For the text-containing cell, return its midpoint in [X, Y] coordinate format. 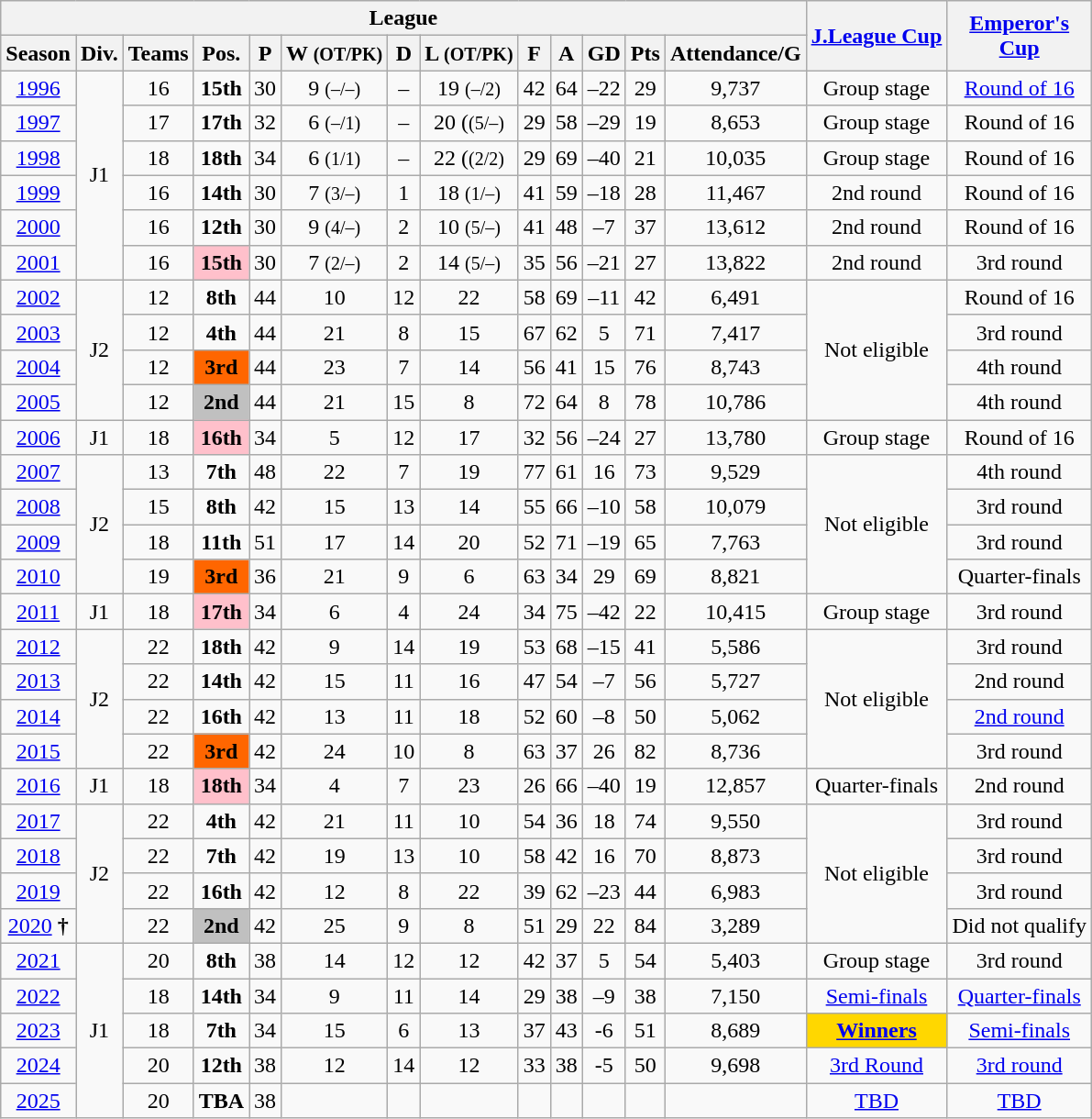
2013 [39, 681]
L (OT/PK) [469, 53]
6,491 [735, 297]
43 [567, 1031]
75 [567, 612]
33 [534, 1066]
8,689 [735, 1031]
2019 [39, 891]
61 [567, 472]
A [567, 53]
5,403 [735, 960]
18 (1/–) [469, 193]
Emperor'sCup [1020, 36]
10 (5/–) [469, 227]
20 ((5/–) [469, 123]
Pos. [221, 53]
–22 [603, 88]
10,079 [735, 507]
Winners [877, 1031]
9,737 [735, 88]
2021 [39, 960]
5,062 [735, 716]
2012 [39, 647]
53 [534, 647]
1997 [39, 123]
–15 [603, 647]
2016 [39, 786]
Pts [645, 53]
13,822 [735, 262]
Attendance/G [735, 53]
1 [403, 193]
2025 [39, 1101]
5,727 [735, 681]
3rd Round [877, 1066]
TBA [221, 1101]
11,467 [735, 193]
2023 [39, 1031]
8,743 [735, 367]
–19 [603, 542]
39 [534, 891]
82 [645, 751]
-5 [603, 1066]
7,763 [735, 542]
9 (4/–) [335, 227]
–10 [603, 507]
78 [645, 402]
22 ((2/2) [469, 158]
65 [645, 542]
28 [645, 193]
W (OT/PK) [335, 53]
League [403, 18]
8,653 [735, 123]
8,821 [735, 577]
7 (2/–) [335, 262]
–11 [603, 297]
2010 [39, 577]
2020 † [39, 925]
–42 [603, 612]
77 [534, 472]
2008 [39, 507]
2005 [39, 402]
–18 [603, 193]
2015 [39, 751]
–29 [603, 123]
2017 [39, 821]
2001 [39, 262]
10,415 [735, 612]
9,550 [735, 821]
2009 [39, 542]
11th [221, 542]
3,289 [735, 925]
GD [603, 53]
6 (1/1) [335, 158]
D [403, 53]
7,417 [735, 332]
12,857 [735, 786]
13,612 [735, 227]
47 [534, 681]
2011 [39, 612]
Season [39, 53]
6,983 [735, 891]
19 (–/2) [469, 88]
13,780 [735, 438]
Teams [158, 53]
2004 [39, 367]
-6 [603, 1031]
74 [645, 821]
9,698 [735, 1066]
9 (–/–) [335, 88]
2018 [39, 856]
14 (5/–) [469, 262]
60 [567, 716]
6 (–/1) [335, 123]
8,736 [735, 751]
1996 [39, 88]
2000 [39, 227]
76 [645, 367]
1999 [39, 193]
59 [567, 193]
Did not qualify [1020, 925]
70 [645, 856]
5,586 [735, 647]
9,529 [735, 472]
–24 [603, 438]
35 [534, 262]
10,786 [735, 402]
2006 [39, 438]
2024 [39, 1066]
–23 [603, 891]
J.League Cup [877, 36]
2003 [39, 332]
10,035 [735, 158]
2007 [39, 472]
2002 [39, 297]
25 [335, 925]
72 [534, 402]
55 [534, 507]
–9 [603, 995]
84 [645, 925]
–8 [603, 716]
2022 [39, 995]
7 (3/–) [335, 193]
1998 [39, 158]
8,873 [735, 856]
2014 [39, 716]
67 [534, 332]
Div. [99, 53]
F [534, 53]
–21 [603, 262]
P [266, 53]
73 [645, 472]
7,150 [735, 995]
68 [567, 647]
